Detect which cell encompasses the target text, then output its [x, y] center coordinate. 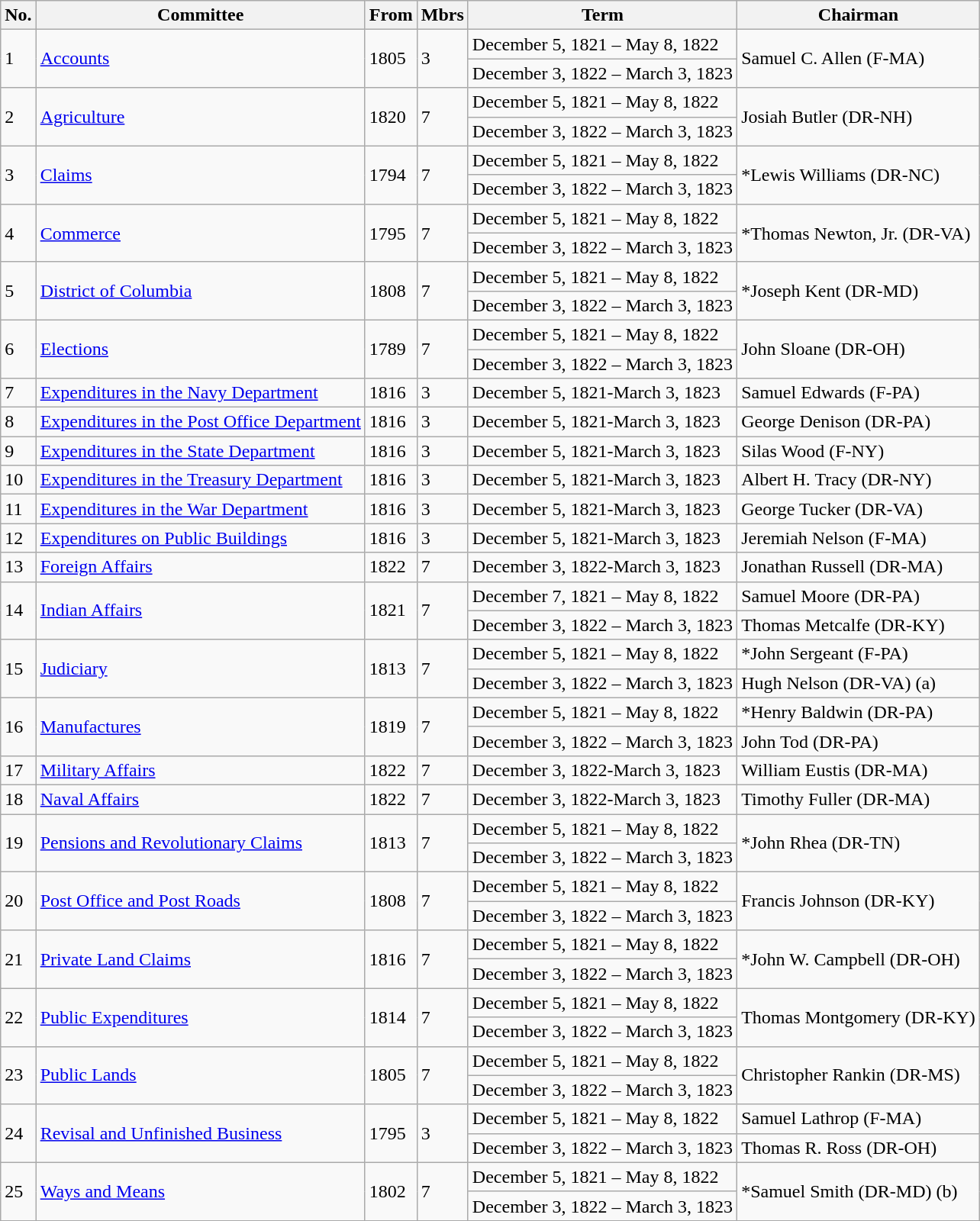
Accounts [200, 59]
George Tucker (DR-VA) [859, 509]
Agriculture [200, 117]
22 [18, 1017]
6 [18, 349]
9 [18, 451]
Foreign Affairs [200, 567]
Public Lands [200, 1075]
11 [18, 509]
23 [18, 1075]
2 [18, 117]
Military Affairs [200, 770]
16 [18, 726]
18 [18, 799]
Post Office and Post Roads [200, 901]
Jeremiah Nelson (F-MA) [859, 538]
Term [602, 15]
Silas Wood (F-NY) [859, 451]
4 [18, 233]
14 [18, 610]
Judiciary [200, 668]
Thomas Metcalfe (DR-KY) [859, 625]
*Lewis Williams (DR-NC) [859, 175]
Mbrs [443, 15]
Expenditures in the Navy Department [200, 393]
Christopher Rankin (DR-MS) [859, 1075]
1820 [391, 117]
John Sloane (DR-OH) [859, 349]
1802 [391, 1191]
5 [18, 291]
December 7, 1821 – May 8, 1822 [602, 596]
10 [18, 480]
Timothy Fuller (DR-MA) [859, 799]
Manufactures [200, 726]
1814 [391, 1017]
Thomas R. Ross (DR-OH) [859, 1148]
*John W. Campbell (DR-OH) [859, 959]
8 [18, 422]
Josiah Butler (DR-NH) [859, 117]
1 [18, 59]
Commerce [200, 233]
Private Land Claims [200, 959]
Pensions and Revolutionary Claims [200, 842]
Expenditures in the Post Office Department [200, 422]
Samuel Lathrop (F-MA) [859, 1119]
1794 [391, 175]
12 [18, 538]
*John Sergeant (F-PA) [859, 654]
20 [18, 901]
Revisal and Unfinished Business [200, 1133]
1821 [391, 610]
District of Columbia [200, 291]
1819 [391, 726]
George Denison (DR-PA) [859, 422]
24 [18, 1133]
From [391, 15]
Elections [200, 349]
Public Expenditures [200, 1017]
*Samuel Smith (DR-MD) (b) [859, 1191]
*Henry Baldwin (DR-PA) [859, 712]
No. [18, 15]
Expenditures in the State Department [200, 451]
Samuel Moore (DR-PA) [859, 596]
Hugh Nelson (DR-VA) (a) [859, 683]
Albert H. Tracy (DR-NY) [859, 480]
15 [18, 668]
21 [18, 959]
*Joseph Kent (DR-MD) [859, 291]
John Tod (DR-PA) [859, 741]
Indian Affairs [200, 610]
17 [18, 770]
13 [18, 567]
Ways and Means [200, 1191]
Samuel C. Allen (F-MA) [859, 59]
William Eustis (DR-MA) [859, 770]
Committee [200, 15]
1789 [391, 349]
Claims [200, 175]
25 [18, 1191]
Chairman [859, 15]
Francis Johnson (DR-KY) [859, 901]
Thomas Montgomery (DR-KY) [859, 1017]
*John Rhea (DR-TN) [859, 842]
Jonathan Russell (DR-MA) [859, 567]
Samuel Edwards (F-PA) [859, 393]
*Thomas Newton, Jr. (DR-VA) [859, 233]
Expenditures in the War Department [200, 509]
Expenditures on Public Buildings [200, 538]
19 [18, 842]
Naval Affairs [200, 799]
Expenditures in the Treasury Department [200, 480]
